Detect which cell encompasses the target text, then output its (X, Y) center coordinate. 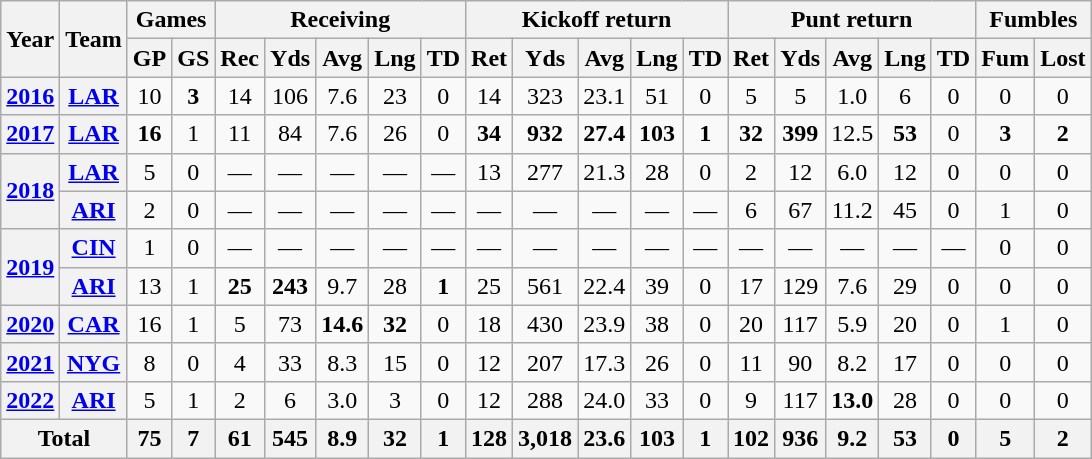
5.9 (852, 324)
NYG (94, 362)
Total (64, 438)
277 (546, 172)
18 (490, 324)
2020 (30, 324)
2016 (30, 96)
561 (546, 286)
9 (752, 400)
10 (149, 96)
8.2 (852, 362)
936 (800, 438)
14.6 (342, 324)
6.0 (852, 172)
129 (800, 286)
2019 (30, 267)
128 (490, 438)
23.9 (604, 324)
90 (800, 362)
39 (657, 286)
84 (290, 134)
8 (149, 362)
1.0 (852, 96)
23.6 (604, 438)
2017 (30, 134)
61 (240, 438)
7 (194, 438)
106 (290, 96)
Team (94, 39)
Rec (240, 58)
13.0 (852, 400)
73 (290, 324)
Games (170, 20)
22.4 (604, 286)
8.9 (342, 438)
24.0 (604, 400)
399 (800, 134)
Punt return (852, 20)
Fumbles (1034, 20)
545 (290, 438)
8.3 (342, 362)
2021 (30, 362)
34 (490, 134)
Year (30, 39)
75 (149, 438)
9.7 (342, 286)
207 (546, 362)
Receiving (340, 20)
27.4 (604, 134)
GS (194, 58)
45 (905, 210)
Kickoff return (597, 20)
23.1 (604, 96)
2018 (30, 191)
102 (752, 438)
243 (290, 286)
CAR (94, 324)
430 (546, 324)
Fum (1006, 58)
GP (149, 58)
Lost (1063, 58)
15 (395, 362)
9.2 (852, 438)
51 (657, 96)
2022 (30, 400)
38 (657, 324)
67 (800, 210)
288 (546, 400)
17.3 (604, 362)
323 (546, 96)
11.2 (852, 210)
21.3 (604, 172)
29 (905, 286)
3.0 (342, 400)
4 (240, 362)
932 (546, 134)
3,018 (546, 438)
12.5 (852, 134)
23 (395, 96)
CIN (94, 248)
